Return [X, Y] of the center of cell containing provided text 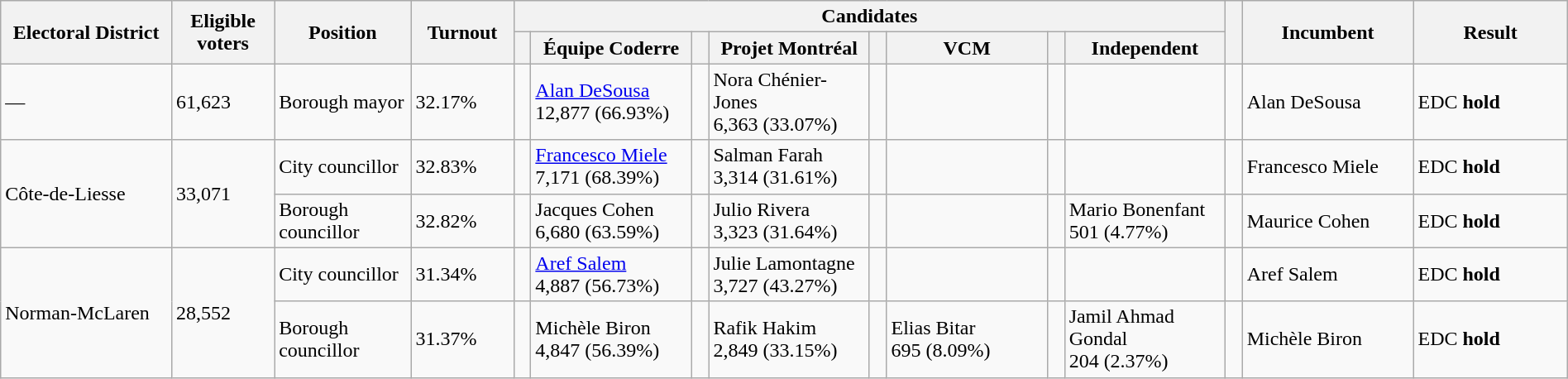
31.34% [462, 275]
Alan DeSousa [1328, 102]
Jacques Cohen 6,680 (63.59%) [611, 220]
Incumbent [1328, 32]
Francesco Miele 7,171 (68.39%) [611, 167]
Maurice Cohen [1328, 220]
32.83% [462, 167]
Independent [1145, 48]
Borough mayor [342, 102]
Electoral District [86, 32]
31.37% [462, 339]
28,552 [223, 313]
Turnout [462, 32]
Équipe Coderre [611, 48]
Rafik Hakim 2,849 (33.15%) [789, 339]
32.17% [462, 102]
— [86, 102]
Candidates [869, 17]
Michèle Biron 4,847 (56.39%) [611, 339]
Elias Bitar 695 (8.09%) [967, 339]
Norman-McLaren [86, 313]
VCM [967, 48]
Nora Chénier-Jones 6,363 (33.07%) [789, 102]
Result [1490, 32]
Eligible voters [223, 32]
32.82% [462, 220]
Michèle Biron [1328, 339]
61,623 [223, 102]
Jamil Ahmad Gondal 204 (2.37%) [1145, 339]
Salman Farah 3,314 (31.61%) [789, 167]
Julie Lamontagne 3,727 (43.27%) [789, 275]
Côte-de-Liesse [86, 194]
Mario Bonenfant 501 (4.77%) [1145, 220]
Alan DeSousa 12,877 (66.93%) [611, 102]
Aref Salem 4,887 (56.73%) [611, 275]
33,071 [223, 194]
Position [342, 32]
Francesco Miele [1328, 167]
Projet Montréal [789, 48]
Aref Salem [1328, 275]
Julio Rivera 3,323 (31.64%) [789, 220]
